Return (X, Y) of the center of cell containing provided text 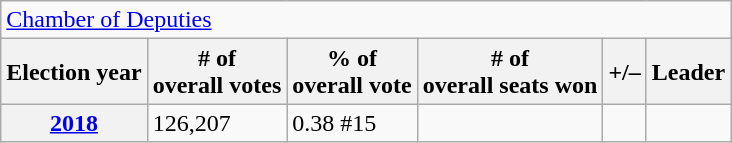
126,207 (217, 123)
0.38 #15 (352, 123)
2018 (74, 123)
Election year (74, 72)
% ofoverall vote (352, 72)
# ofoverall seats won (510, 72)
Chamber of Deputies (366, 20)
+/– (624, 72)
Leader (688, 72)
# ofoverall votes (217, 72)
